Provide the (X, Y) coordinate of the cell's center where the given text is located.  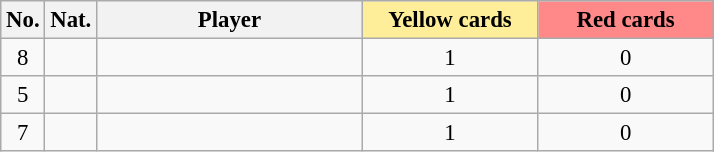
7 (23, 133)
Player (230, 20)
Nat. (71, 20)
8 (23, 58)
No. (23, 20)
Yellow cards (450, 20)
Red cards (626, 20)
5 (23, 95)
